Pinpoint the cell where the given text exists, returning its [X, Y] midpoint coordinate. 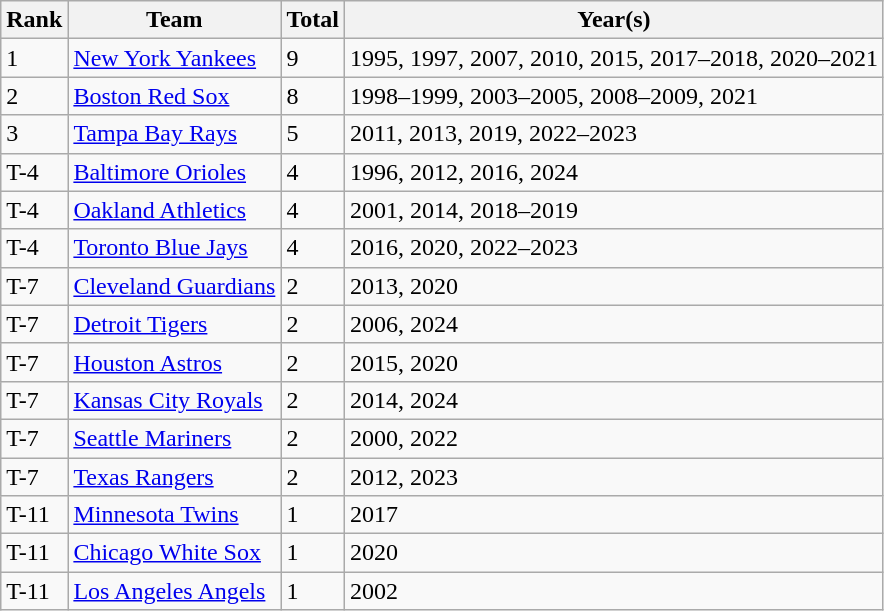
Chicago White Sox [174, 553]
Minnesota Twins [174, 515]
2013, 2020 [614, 286]
Baltimore Orioles [174, 172]
Kansas City Royals [174, 400]
2001, 2014, 2018–2019 [614, 210]
1998–1999, 2003–2005, 2008–2009, 2021 [614, 96]
1996, 2012, 2016, 2024 [614, 172]
Houston Astros [174, 362]
Toronto Blue Jays [174, 248]
Seattle Mariners [174, 438]
2006, 2024 [614, 324]
5 [313, 134]
2020 [614, 553]
2016, 2020, 2022–2023 [614, 248]
Year(s) [614, 20]
2012, 2023 [614, 477]
Cleveland Guardians [174, 286]
2014, 2024 [614, 400]
2000, 2022 [614, 438]
Boston Red Sox [174, 96]
9 [313, 58]
8 [313, 96]
Tampa Bay Rays [174, 134]
Texas Rangers [174, 477]
Oakland Athletics [174, 210]
Total [313, 20]
2002 [614, 591]
Team [174, 20]
3 [34, 134]
2011, 2013, 2019, 2022–2023 [614, 134]
1995, 1997, 2007, 2010, 2015, 2017–2018, 2020–2021 [614, 58]
Detroit Tigers [174, 324]
2015, 2020 [614, 362]
Los Angeles Angels [174, 591]
New York Yankees [174, 58]
2017 [614, 515]
Rank [34, 20]
